Find where the given text appears and provide that cell's center as [x, y] coordinate. 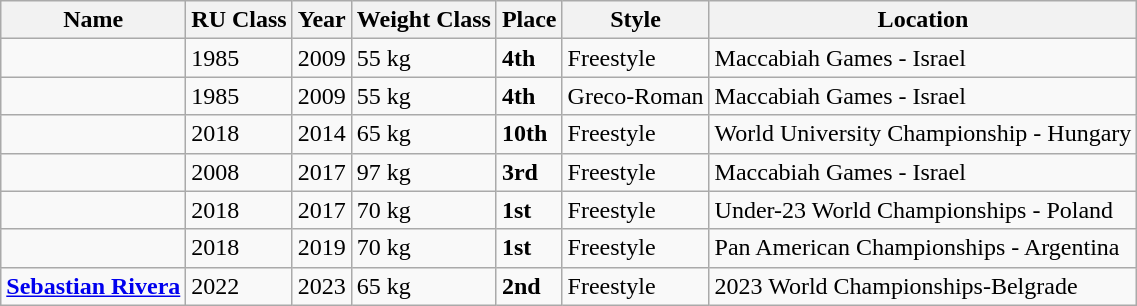
10th [529, 134]
Weight Class [424, 20]
Place [529, 20]
2023 World Championships-Belgrade [923, 286]
2008 [239, 172]
Greco-Roman [636, 96]
Name [94, 20]
97 kg [424, 172]
Pan American Championships - Argentina [923, 248]
3rd [529, 172]
2nd [529, 286]
Under-23 World Championships - Poland [923, 210]
Location [923, 20]
2022 [239, 286]
Sebastian Rivera [94, 286]
World University Championship - Hungary [923, 134]
2014 [322, 134]
RU Class [239, 20]
2023 [322, 286]
2019 [322, 248]
Year [322, 20]
Style [636, 20]
